Provide the [X, Y] coordinate of the cell's center where the given text is located.  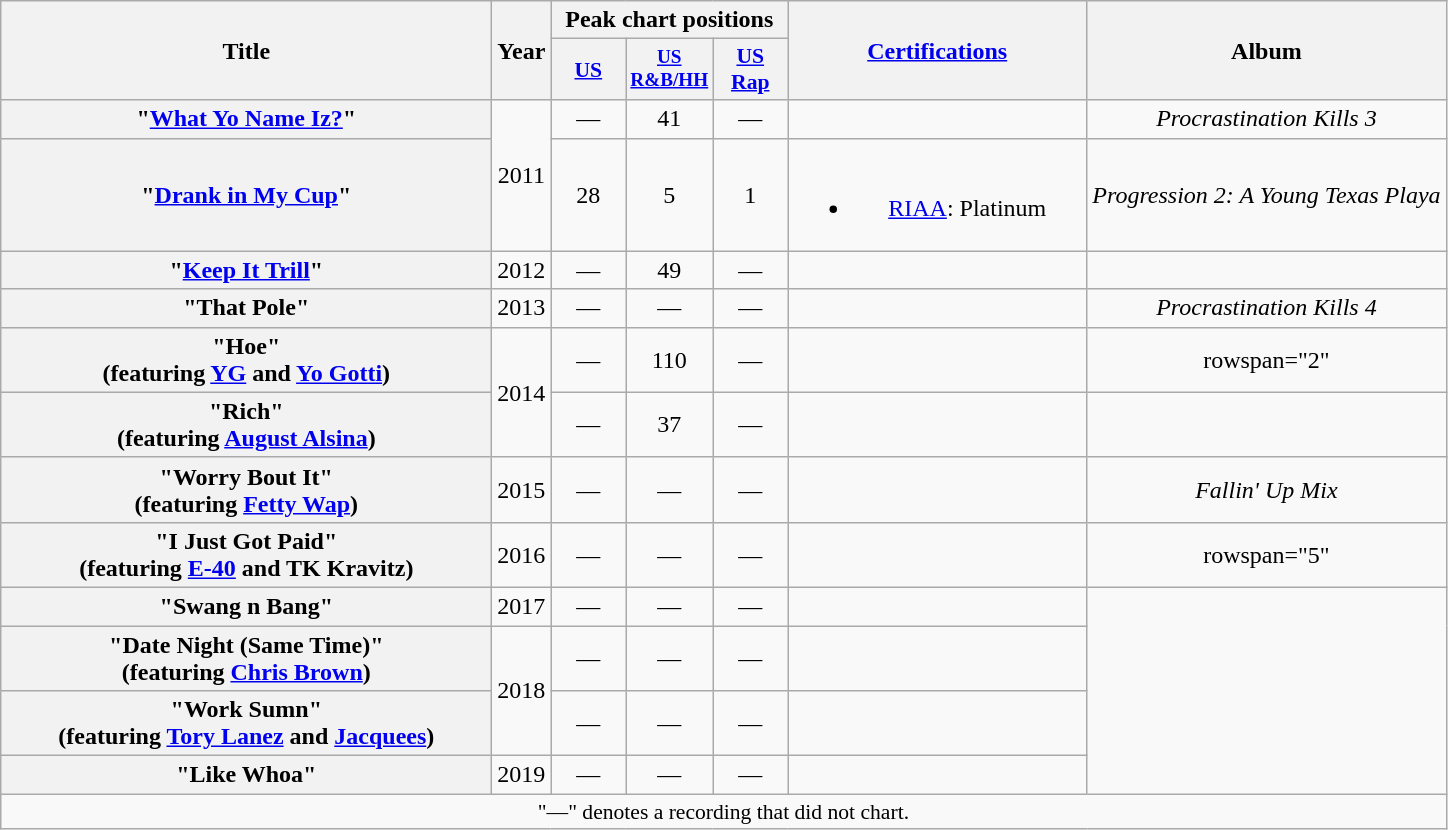
110 [670, 360]
"Keep It Trill" [246, 270]
RIAA: Platinum [938, 194]
37 [670, 424]
2011 [522, 176]
Progression 2: A Young Texas Playa [1266, 194]
Procrastination Kills 4 [1266, 308]
Title [246, 50]
2015 [522, 490]
"—" denotes a recording that did not chart. [724, 812]
2017 [522, 606]
"Drank in My Cup" [246, 194]
Peak chart positions [670, 20]
"What Yo Name Iz?" [246, 119]
2019 [522, 775]
rowspan="5" [1266, 554]
"Like Whoa" [246, 775]
Procrastination Kills 3 [1266, 119]
Year [522, 50]
2013 [522, 308]
US [588, 70]
"Date Night (Same Time)" (featuring Chris Brown) [246, 658]
1 [750, 194]
"Swang n Bang" [246, 606]
"Rich"(featuring August Alsina) [246, 424]
2012 [522, 270]
"That Pole" [246, 308]
rowspan="2" [1266, 360]
5 [670, 194]
Certifications [938, 50]
49 [670, 270]
2018 [522, 691]
USR&B/HH [670, 70]
"Worry Bout It"(featuring Fetty Wap) [246, 490]
2014 [522, 392]
USRap [750, 70]
"Work Sumn" (featuring Tory Lanez and Jacquees) [246, 724]
2016 [522, 554]
41 [670, 119]
"I Just Got Paid"(featuring E-40 and TK Kravitz) [246, 554]
Album [1266, 50]
Fallin' Up Mix [1266, 490]
"Hoe"(featuring YG and Yo Gotti) [246, 360]
28 [588, 194]
